Return the [x, y] coordinate for the center point of the cell that contains the specified text.  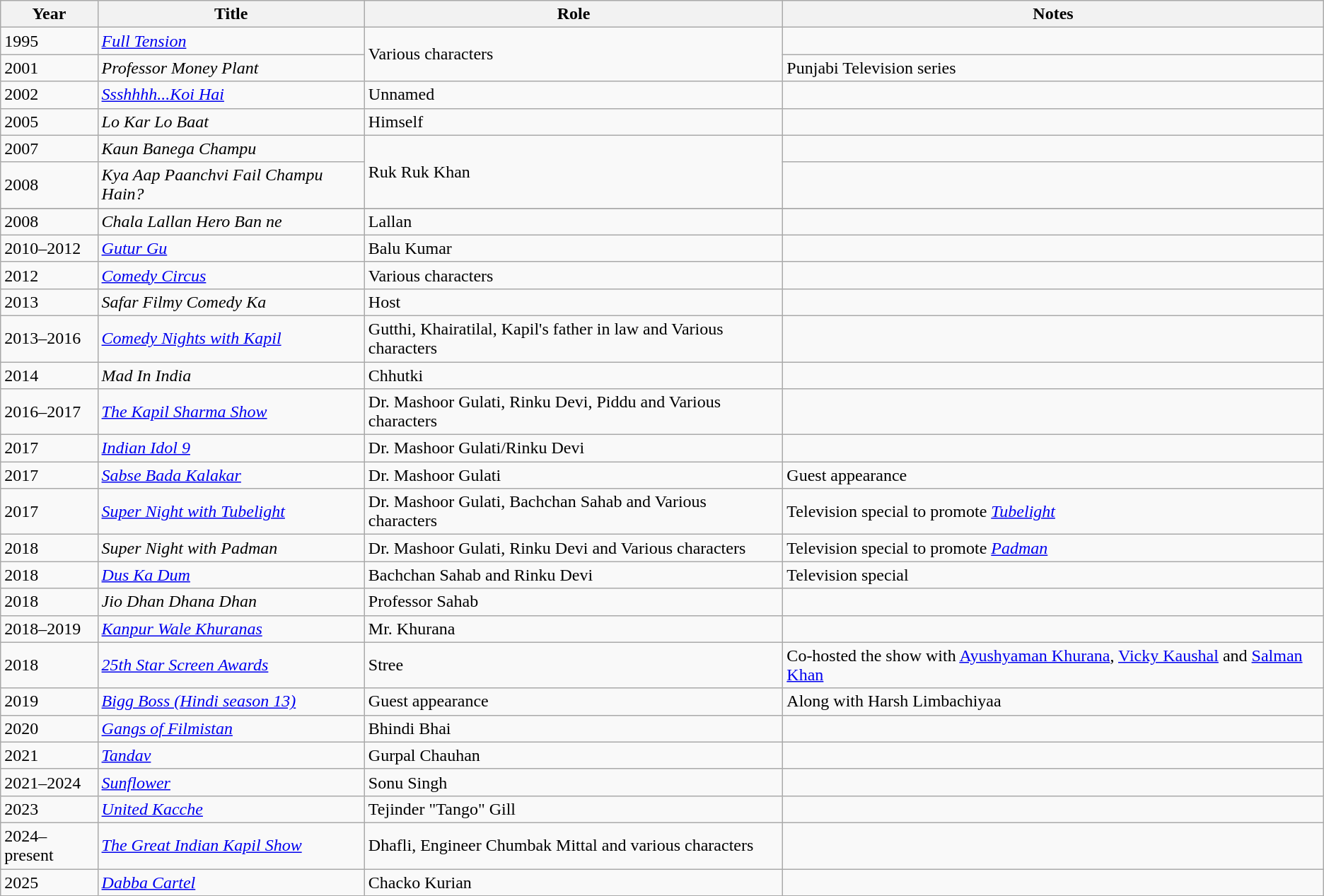
Dus Ka Dum [231, 575]
Full Tension [231, 41]
Dr. Mashoor Gulati/Rinku Devi [574, 448]
Chhutki [574, 376]
Television special to promote Tubelight [1053, 512]
2019 [50, 702]
Super Night with Padman [231, 548]
2010–2012 [50, 248]
Co-hosted the show with Ayushyaman Khurana, Vicky Kaushal and Salman Khan [1053, 665]
2021 [50, 755]
2007 [50, 149]
2002 [50, 95]
1995 [50, 41]
Television special to promote Padman [1053, 548]
Sunflower [231, 782]
Indian Idol 9 [231, 448]
2024–present [50, 846]
Role [574, 14]
Kanpur Wale Khuranas [231, 629]
Gurpal Chauhan [574, 755]
Chacko Kurian [574, 882]
Jio Dhan Dhana Dhan [231, 602]
Host [574, 302]
Kya Aap Paanchvi Fail Champu Hain? [231, 185]
Comedy Circus [231, 275]
2012 [50, 275]
Gutthi, Khairatilal, Kapil's father in law and Various characters [574, 338]
2018–2019 [50, 629]
2013–2016 [50, 338]
Ssshhhh...Koi Hai [231, 95]
Gutur Gu [231, 248]
Himself [574, 122]
Mr. Khurana [574, 629]
2005 [50, 122]
2014 [50, 376]
Unnamed [574, 95]
Television special [1053, 575]
Bigg Boss (Hindi season 13) [231, 702]
Title [231, 14]
Notes [1053, 14]
Chala Lallan Hero Ban ne [231, 221]
2023 [50, 809]
25th Star Screen Awards [231, 665]
Bhindi Bhai [574, 728]
Safar Filmy Comedy Ka [231, 302]
Balu Kumar [574, 248]
Stree [574, 665]
Lo Kar Lo Baat [231, 122]
Dr. Mashoor Gulati [574, 475]
Punjabi Television series [1053, 68]
2025 [50, 882]
2021–2024 [50, 782]
Dr. Mashoor Gulati, Rinku Devi, Piddu and Various characters [574, 412]
Dr. Mashoor Gulati, Bachchan Sahab and Various characters [574, 512]
Year [50, 14]
2016–2017 [50, 412]
Kaun Banega Champu [231, 149]
Bachchan Sahab and Rinku Devi [574, 575]
Mad In India [231, 376]
2020 [50, 728]
Professor Sahab [574, 602]
Comedy Nights with Kapil [231, 338]
Lallan [574, 221]
Dhafli, Engineer Chumbak Mittal and various characters [574, 846]
2001 [50, 68]
United Kacche [231, 809]
Sabse Bada Kalakar [231, 475]
The Kapil Sharma Show [231, 412]
Dabba Cartel [231, 882]
Tandav [231, 755]
Along with Harsh Limbachiyaa [1053, 702]
Tejinder "Tango" Gill [574, 809]
Super Night with Tubelight [231, 512]
Gangs of Filmistan [231, 728]
The Great Indian Kapil Show [231, 846]
Sonu Singh [574, 782]
2013 [50, 302]
Professor Money Plant [231, 68]
Ruk Ruk Khan [574, 171]
Dr. Mashoor Gulati, Rinku Devi and Various characters [574, 548]
